Find where the given text appears and provide that cell's center as (X, Y) coordinate. 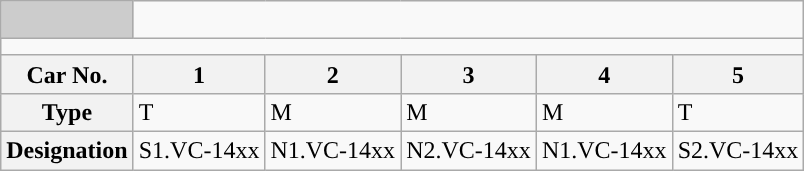
Car No. (67, 74)
Designation (67, 150)
S2.VC-14xx (738, 150)
N2.VC-14xx (469, 150)
3 (469, 74)
1 (199, 74)
2 (333, 74)
Type (67, 112)
4 (604, 74)
5 (738, 74)
S1.VC-14xx (199, 150)
